Detect which cell encompasses the target text, then output its [x, y] center coordinate. 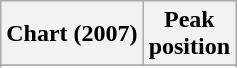
Chart (2007) [72, 34]
Peakposition [189, 34]
